Identify which cell holds the provided text, then report its [X, Y] central coordinate. 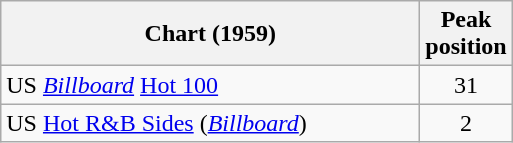
US Hot R&B Sides (Billboard) [210, 123]
2 [466, 123]
Chart (1959) [210, 34]
US Billboard Hot 100 [210, 85]
Peakposition [466, 34]
31 [466, 85]
